Pinpoint the cell where the given text exists, returning its [X, Y] midpoint coordinate. 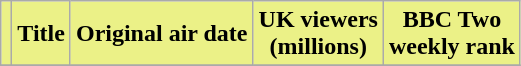
Title [42, 34]
UK viewers(millions) [318, 34]
Original air date [162, 34]
BBC Twoweekly rank [452, 34]
